Extract the [x, y] coordinate from the center of the cell holding the provided text.  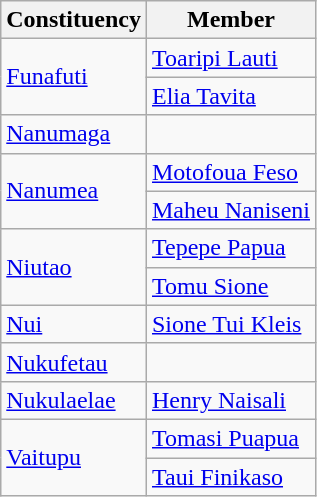
Henry Naisali [230, 400]
Tepepe Papua [230, 248]
Funafuti [74, 77]
Nukufetau [74, 362]
Toaripi Lauti [230, 58]
Taui Finikaso [230, 477]
Sione Tui Kleis [230, 324]
Motofoua Feso [230, 172]
Nanumaga [74, 134]
Member [230, 20]
Tomasi Puapua [230, 438]
Elia Tavita [230, 96]
Maheu Naniseni [230, 210]
Vaitupu [74, 457]
Nui [74, 324]
Nukulaelae [74, 400]
Tomu Sione [230, 286]
Niutao [74, 267]
Constituency [74, 20]
Nanumea [74, 191]
